Extract the [X, Y] coordinate from the center of the cell holding the provided text.  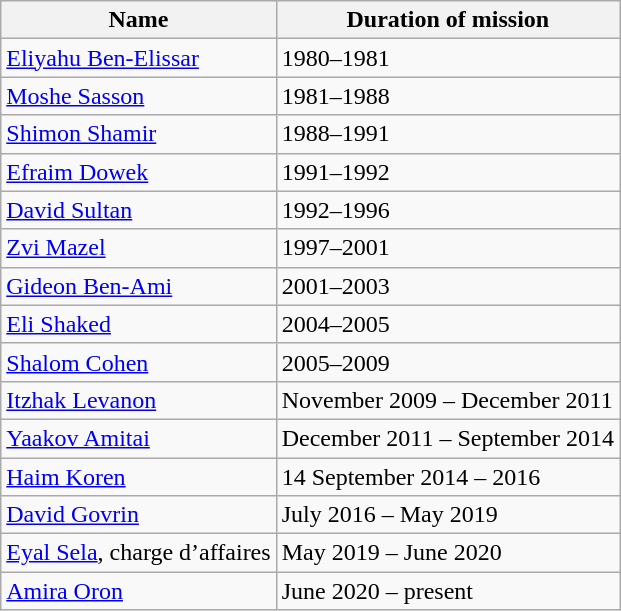
1981–1988 [448, 96]
1992–1996 [448, 210]
Zvi Mazel [138, 248]
Shimon Shamir [138, 134]
July 2016 – May 2019 [448, 515]
Itzhak Levanon [138, 400]
Yaakov Amitai [138, 438]
2004–2005 [448, 324]
2001–2003 [448, 286]
Shalom Cohen [138, 362]
Duration of mission [448, 20]
June 2020 – present [448, 591]
1991–1992 [448, 172]
Amira Oron [138, 591]
Efraim Dowek [138, 172]
Eliyahu Ben-Elissar [138, 58]
Haim Koren [138, 477]
Name [138, 20]
1988–1991 [448, 134]
December 2011 – September 2014 [448, 438]
2005–2009 [448, 362]
Eli Shaked [138, 324]
14 September 2014 – 2016 [448, 477]
May 2019 – June 2020 [448, 553]
David Sultan [138, 210]
David Govrin [138, 515]
1997–2001 [448, 248]
Gideon Ben-Ami [138, 286]
Eyal Sela, charge d’affaires [138, 553]
1980–1981 [448, 58]
November 2009 – December 2011 [448, 400]
Moshe Sasson [138, 96]
